Extract the [X, Y] coordinate from the center of the cell holding the provided text.  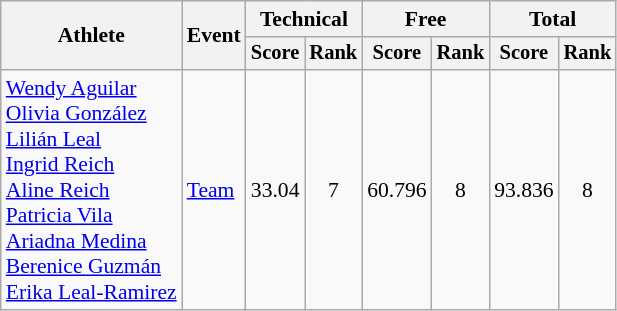
Wendy AguilarOlivia GonzálezLilián LealIngrid ReichAline ReichPatricia VilaAriadna MedinaBerenice GuzmánErika Leal-Ramirez [92, 190]
Free [426, 19]
Athlete [92, 36]
93.836 [524, 190]
Event [214, 36]
Technical [304, 19]
60.796 [396, 190]
7 [333, 190]
Team [214, 190]
Total [552, 19]
33.04 [276, 190]
